Output the (x, y) coordinate of the center of the cell containing the given text.  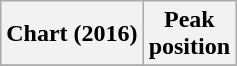
Chart (2016) (72, 34)
Peak position (189, 34)
